Detect which cell encompasses the target text, then output its [x, y] center coordinate. 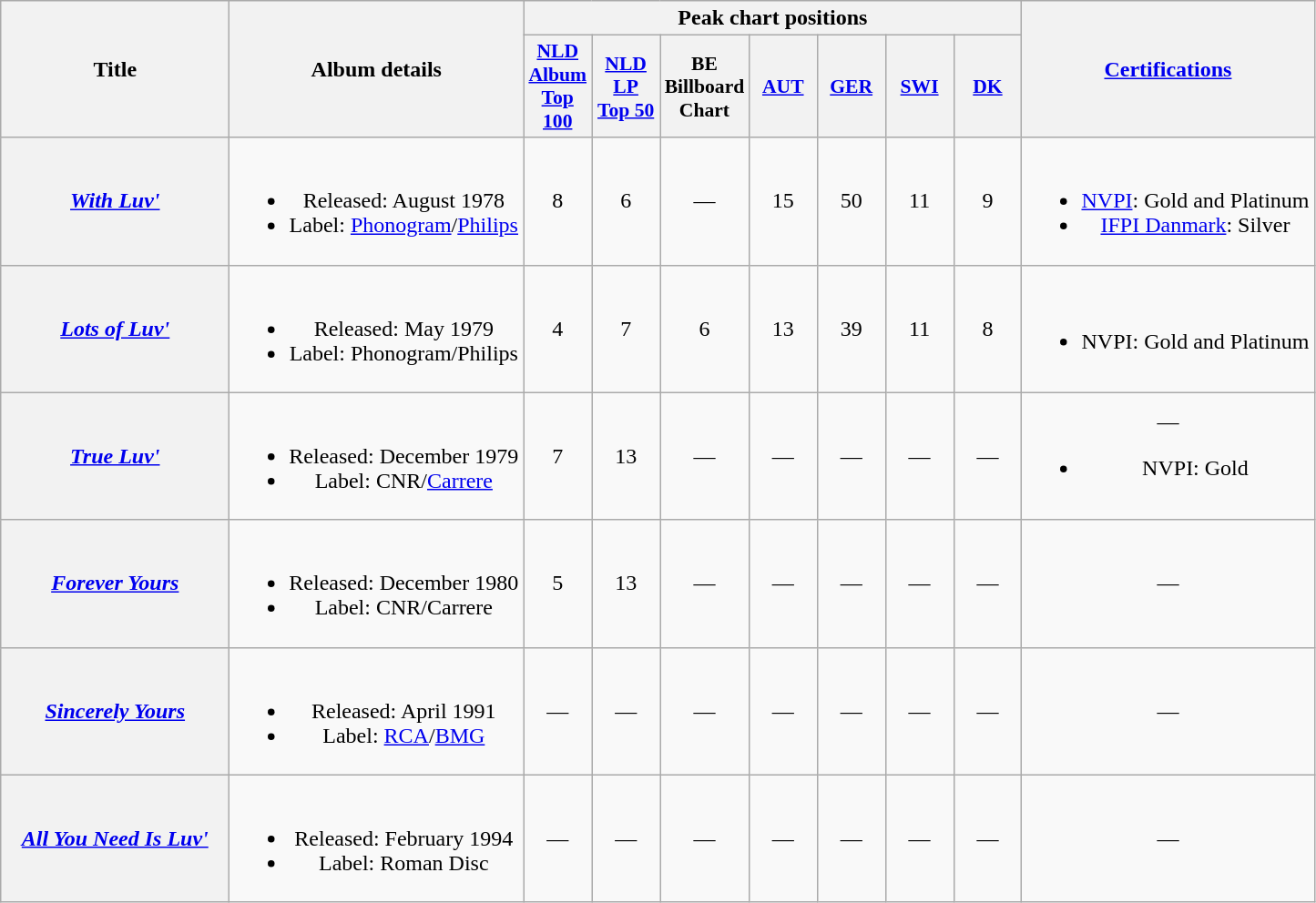
All You Need Is Luv' [115, 838]
NVPI: Gold and PlatinumIFPI Danmark: Silver [1168, 201]
Released: May 1979Label: Phonogram/Philips [377, 329]
NLD LP Top 50 [627, 86]
—NVPI: Gold [1168, 456]
NVPI: Gold and Platinum [1168, 329]
39 [851, 329]
Released: February 1994Label: Roman Disc [377, 838]
Sincerely Yours [115, 711]
AUT [783, 86]
With Luv' [115, 201]
Released: April 1991Label: RCA/BMG [377, 711]
4 [557, 329]
NLD Album Top 100 [557, 86]
GER [851, 86]
SWI [920, 86]
Released: December 1980Label: CNR/Carrere [377, 583]
9 [987, 201]
Lots of Luv' [115, 329]
50 [851, 201]
DK [987, 86]
True Luv' [115, 456]
Certifications [1168, 69]
Released: August 1978Label: Phonogram/Philips [377, 201]
Released: December 1979Label: CNR/Carrere [377, 456]
Forever Yours [115, 583]
Album details [377, 69]
Title [115, 69]
15 [783, 201]
Peak chart positions [772, 18]
BE Billboard Chart [705, 86]
5 [557, 583]
